Return the (x, y) coordinate for the center point of the cell that contains the specified text.  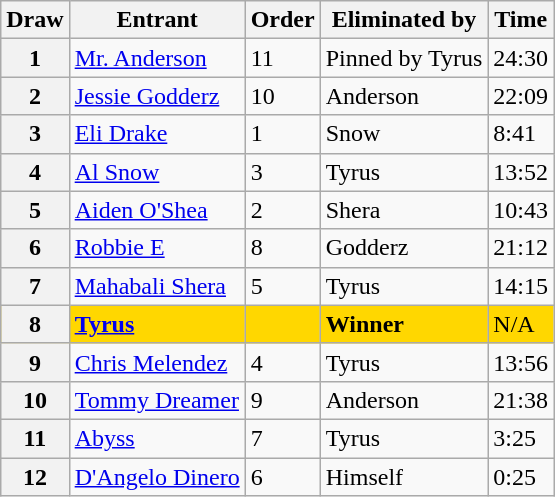
Jessie Godderz (157, 96)
Himself (404, 477)
D'Angelo Dinero (157, 477)
Tommy Dreamer (157, 400)
3:25 (521, 438)
Entrant (157, 20)
Robbie E (157, 248)
Pinned by Tyrus (404, 58)
21:12 (521, 248)
Al Snow (157, 172)
13:52 (521, 172)
Time (521, 20)
Chris Melendez (157, 362)
Godderz (404, 248)
13:56 (521, 362)
Draw (35, 20)
21:38 (521, 400)
Eli Drake (157, 134)
N/A (521, 324)
10:43 (521, 210)
24:30 (521, 58)
8:41 (521, 134)
Order (282, 20)
Mahabali Shera (157, 286)
0:25 (521, 477)
Mr. Anderson (157, 58)
Winner (404, 324)
Shera (404, 210)
14:15 (521, 286)
Abyss (157, 438)
Aiden O'Shea (157, 210)
12 (35, 477)
22:09 (521, 96)
Snow (404, 134)
Eliminated by (404, 20)
